Locate the cell with the specified text and output its (x, y) center coordinate. 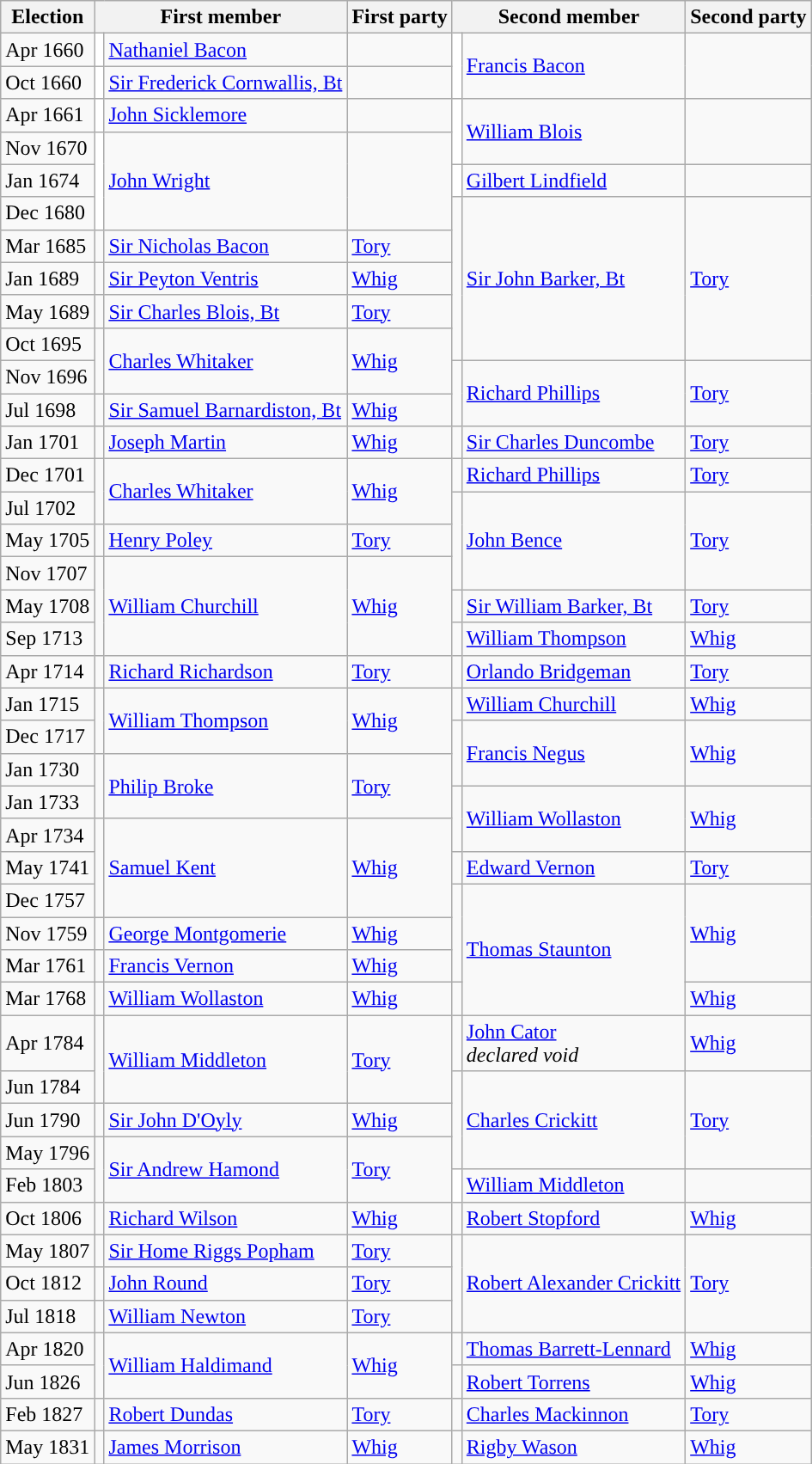
Samuel Kent (225, 867)
Apr 1661 (48, 115)
Rigby Wason (573, 1447)
May 1741 (48, 867)
Jun 1826 (48, 1381)
May 1807 (48, 1251)
Apr 1820 (48, 1349)
Jun 1790 (48, 1120)
John Wright (225, 181)
Oct 1695 (48, 344)
Orlando Bridgeman (573, 671)
Sep 1713 (48, 639)
Francis Bacon (573, 66)
Mar 1761 (48, 966)
May 1708 (48, 606)
Apr 1714 (48, 671)
Thomas Staunton (573, 949)
Jun 1784 (48, 1087)
Philip Broke (225, 786)
May 1689 (48, 311)
Feb 1803 (48, 1185)
John Cator declared void (573, 1044)
Sir Frederick Cornwallis, Bt (225, 83)
Jan 1730 (48, 769)
Sir Nicholas Bacon (225, 246)
Jul 1818 (48, 1316)
Richard Wilson (225, 1218)
Robert Dundas (225, 1414)
Sir John D'Oyly (225, 1120)
Election (48, 17)
Jan 1733 (48, 802)
Sir Andrew Hamond (225, 1169)
Nov 1707 (48, 573)
May 1831 (48, 1447)
Francis Negus (573, 753)
Apr 1660 (48, 50)
May 1705 (48, 541)
Jul 1702 (48, 508)
Jan 1689 (48, 279)
Oct 1660 (48, 83)
Francis Vernon (225, 966)
Sir Peyton Ventris (225, 279)
John Bence (573, 541)
Apr 1734 (48, 835)
Jan 1701 (48, 443)
Robert Stopford (573, 1218)
Thomas Barrett-Lennard (573, 1349)
Oct 1812 (48, 1283)
William Blois (573, 132)
Sir Charles Duncombe (573, 443)
Joseph Martin (225, 443)
Dec 1757 (48, 900)
George Montgomerie (225, 933)
Jul 1698 (48, 410)
Oct 1806 (48, 1218)
Sir Samuel Barnardiston, Bt (225, 410)
Robert Alexander Crickitt (573, 1283)
Sir Home Riggs Popham (225, 1251)
Charles Crickitt (573, 1120)
Dec 1701 (48, 475)
Nov 1759 (48, 933)
Nathaniel Bacon (225, 50)
Dec 1680 (48, 213)
Sir Charles Blois, Bt (225, 311)
Second member (569, 17)
Nov 1670 (48, 148)
Second party (748, 17)
Gilbert Lindfield (573, 181)
Charles Mackinnon (573, 1414)
William Haldimand (225, 1365)
Jan 1674 (48, 181)
James Morrison (225, 1447)
Henry Poley (225, 541)
Mar 1685 (48, 246)
John Sicklemore (225, 115)
Sir John Barker, Bt (573, 279)
Nov 1696 (48, 377)
May 1796 (48, 1153)
Richard Richardson (225, 671)
Sir William Barker, Bt (573, 606)
Dec 1717 (48, 737)
First party (400, 17)
Edward Vernon (573, 867)
Mar 1768 (48, 999)
John Round (225, 1283)
Jan 1715 (48, 704)
Robert Torrens (573, 1381)
Feb 1827 (48, 1414)
First member (221, 17)
Apr 1784 (48, 1044)
William Newton (225, 1316)
